Return the (X, Y) coordinate for the center point of the cell that contains the specified text.  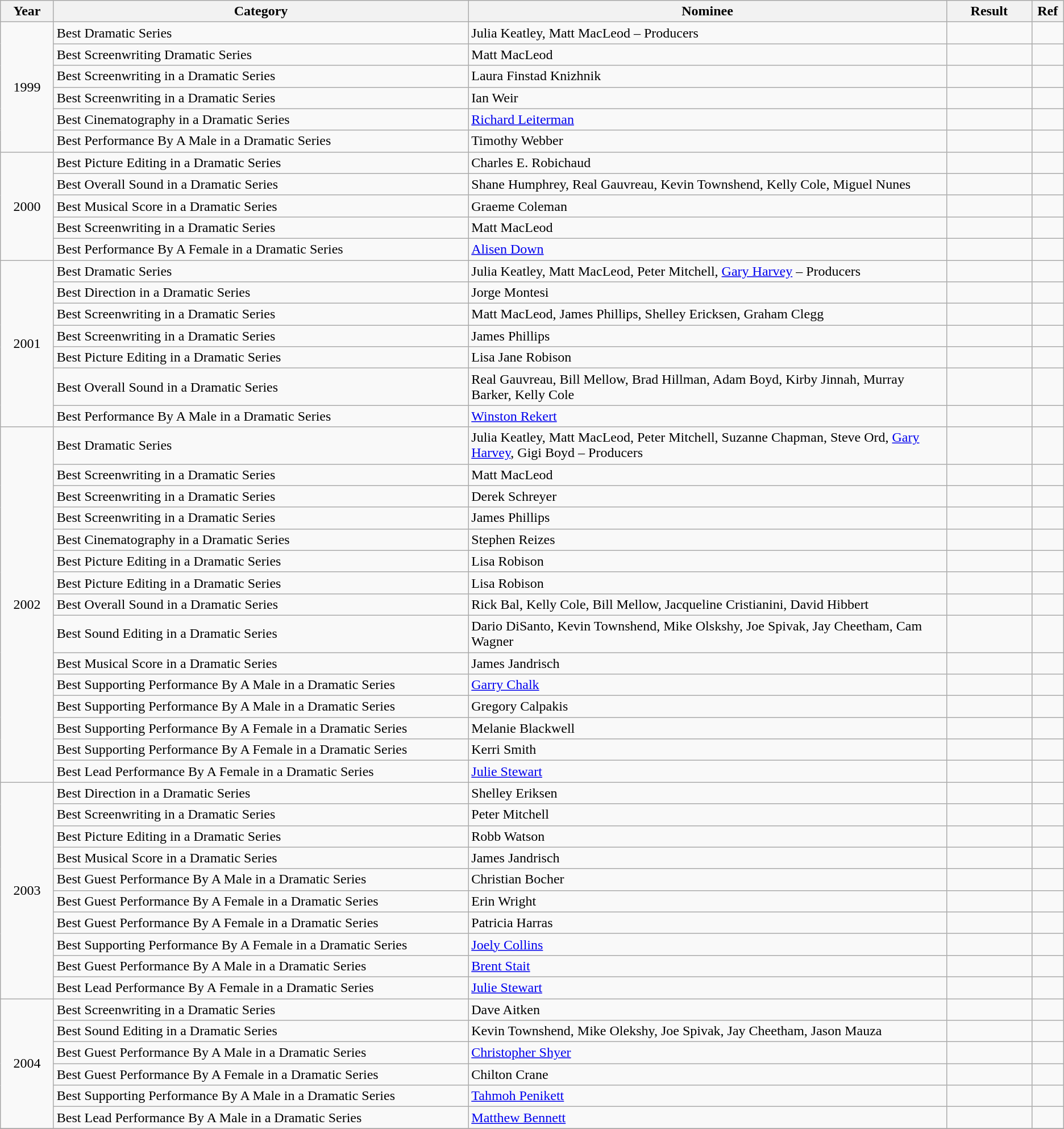
Derek Schreyer (708, 496)
Gregory Calpakis (708, 707)
Stephen Reizes (708, 539)
Kevin Townshend, Mike Olekshy, Joe Spivak, Jay Cheetham, Jason Mauza (708, 1031)
Laura Finstad Knizhnik (708, 76)
Real Gauvreau, Bill Mellow, Brad Hillman, Adam Boyd, Kirby Jinnah, Murray Barker, Kelly Cole (708, 387)
Patricia Harras (708, 923)
Julia Keatley, Matt MacLeod, Peter Mitchell, Gary Harvey – Producers (708, 271)
Julia Keatley, Matt MacLeod, Peter Mitchell, Suzanne Chapman, Steve Ord, Gary Harvey, Gigi Boyd – Producers (708, 446)
Best Screenwriting Dramatic Series (260, 55)
Year (27, 11)
Ref (1048, 11)
Peter Mitchell (708, 815)
Tahmoh Penikett (708, 1096)
Shane Humphrey, Real Gauvreau, Kevin Townshend, Kelly Cole, Miguel Nunes (708, 184)
2004 (27, 1063)
Dario DiSanto, Kevin Townshend, Mike Olskshy, Joe Spivak, Jay Cheetham, Cam Wagner (708, 633)
Joely Collins (708, 944)
Shelley Eriksen (708, 793)
Robb Watson (708, 836)
1999 (27, 87)
Melanie Blackwell (708, 728)
Erin Wright (708, 901)
2002 (27, 605)
Christopher Shyer (708, 1053)
Brent Stait (708, 966)
2000 (27, 206)
Christian Bocher (708, 879)
Chilton Crane (708, 1074)
Rick Bal, Kelly Cole, Bill Mellow, Jacqueline Cristianini, David Hibbert (708, 604)
Alisen Down (708, 249)
Richard Leiterman (708, 119)
Charles E. Robichaud (708, 163)
Winston Rekert (708, 416)
Best Performance By A Female in a Dramatic Series (260, 249)
Dave Aitken (708, 1009)
Julia Keatley, Matt MacLeod – Producers (708, 33)
Category (260, 11)
Graeme Coleman (708, 206)
Nominee (708, 11)
Kerri Smith (708, 750)
Result (989, 11)
Matthew Bennett (708, 1118)
Best Lead Performance By A Male in a Dramatic Series (260, 1118)
2003 (27, 890)
Jorge Montesi (708, 293)
Garry Chalk (708, 685)
2001 (27, 343)
Timothy Webber (708, 141)
Lisa Jane Robison (708, 358)
Ian Weir (708, 98)
Matt MacLeod, James Phillips, Shelley Ericksen, Graham Clegg (708, 314)
